Search for the cell housing the specified text and yield its [X, Y] center coordinate. 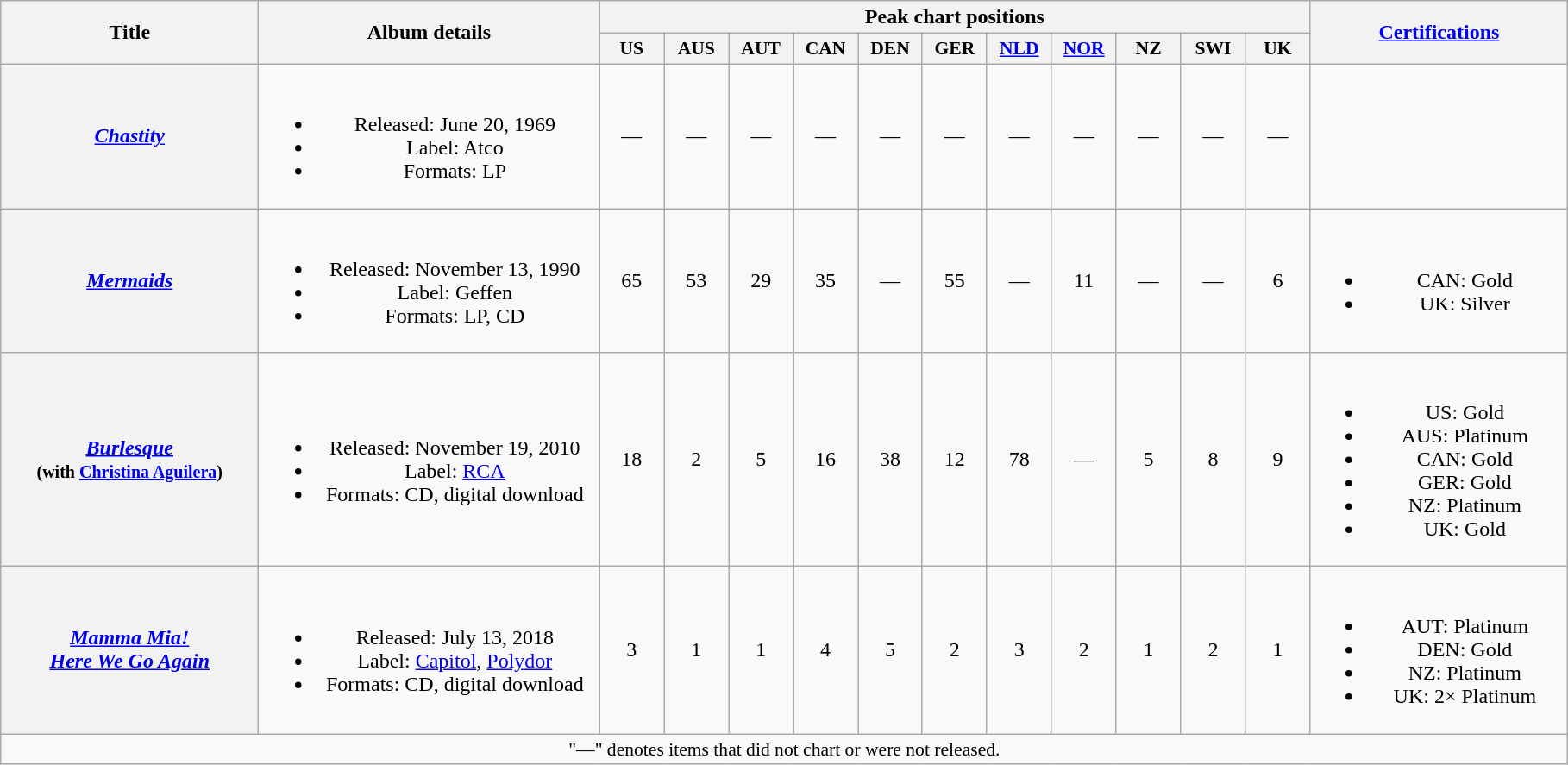
35 [826, 281]
DEN [890, 49]
Burlesque(with Christina Aguilera) [129, 460]
55 [954, 281]
29 [761, 281]
53 [697, 281]
18 [631, 460]
8 [1213, 460]
SWI [1213, 49]
65 [631, 281]
Chastity [129, 136]
38 [890, 460]
AUS [697, 49]
CAN [826, 49]
Released: July 13, 2018Label: Capitol, PolydorFormats: CD, digital download [430, 650]
US [631, 49]
AUT: PlatinumDEN: GoldNZ: PlatinumUK: 2× Platinum [1439, 650]
NZ [1149, 49]
6 [1278, 281]
"—" denotes items that did not chart or were not released. [785, 749]
Released: June 20, 1969Label: AtcoFormats: LP [430, 136]
16 [826, 460]
CAN: GoldUK: Silver [1439, 281]
Mermaids [129, 281]
AUT [761, 49]
78 [1019, 460]
4 [826, 650]
Certifications [1439, 33]
UK [1278, 49]
Mamma Mia!Here We Go Again [129, 650]
Title [129, 33]
Released: November 13, 1990Label: GeffenFormats: LP, CD [430, 281]
GER [954, 49]
NLD [1019, 49]
11 [1083, 281]
Released: November 19, 2010Label: RCAFormats: CD, digital download [430, 460]
Album details [430, 33]
US: GoldAUS: PlatinumCAN: GoldGER: GoldNZ: PlatinumUK: Gold [1439, 460]
Peak chart positions [955, 17]
9 [1278, 460]
NOR [1083, 49]
12 [954, 460]
